From the cell containing the given text, extract its center point as [X, Y] coordinate. 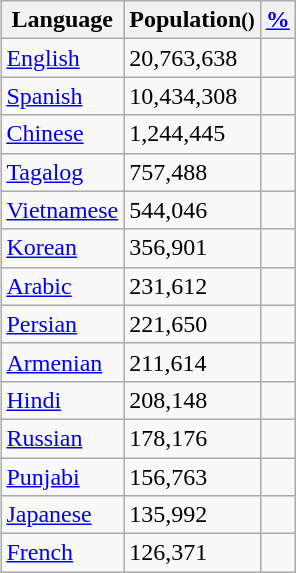
135,992 [192, 515]
221,650 [192, 324]
Persian [62, 324]
Chinese [62, 134]
10,434,308 [192, 96]
French [62, 553]
178,176 [192, 438]
Language [62, 20]
1,244,445 [192, 134]
757,488 [192, 172]
20,763,638 [192, 58]
Japanese [62, 515]
126,371 [192, 553]
English [62, 58]
231,612 [192, 286]
% [278, 20]
Arabic [62, 286]
Vietnamese [62, 210]
Tagalog [62, 172]
208,148 [192, 400]
Hindi [62, 400]
Spanish [62, 96]
156,763 [192, 477]
211,614 [192, 362]
Korean [62, 248]
356,901 [192, 248]
Punjabi [62, 477]
Armenian [62, 362]
Russian [62, 438]
544,046 [192, 210]
Population() [192, 20]
